Return (x, y) of the center of cell containing provided text 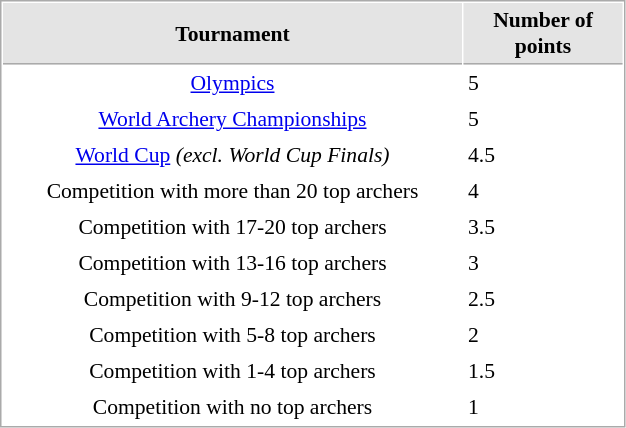
1 (544, 407)
3 (544, 263)
1.5 (544, 371)
2 (544, 335)
Competition with 9-12 top archers (232, 299)
3.5 (544, 227)
2.5 (544, 299)
Number of points (544, 34)
Competition with more than 20 top archers (232, 191)
Competition with 13-16 top archers (232, 263)
Competition with 5-8 top archers (232, 335)
Tournament (232, 34)
World Archery Championships (232, 119)
Olympics (232, 83)
Competition with 1-4 top archers (232, 371)
Competition with no top archers (232, 407)
4.5 (544, 155)
4 (544, 191)
Competition with 17-20 top archers (232, 227)
World Cup (excl. World Cup Finals) (232, 155)
